Identify which cell holds the provided text, then report its (X, Y) central coordinate. 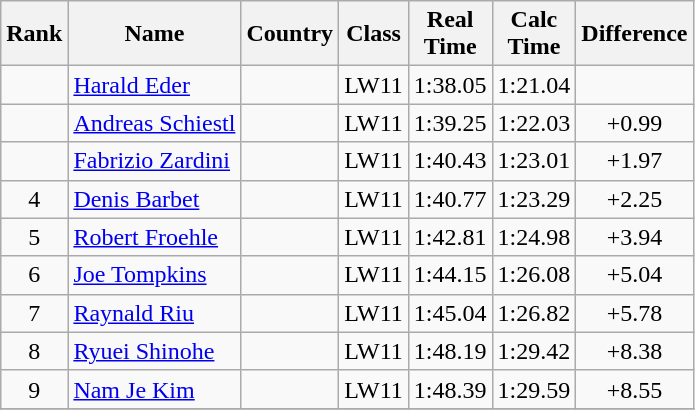
Joe Tompkins (154, 275)
+0.99 (634, 123)
1:24.98 (534, 237)
4 (34, 199)
1:42.81 (450, 237)
1:21.04 (534, 85)
Raynald Riu (154, 313)
1:38.05 (450, 85)
+8.38 (634, 351)
1:23.29 (534, 199)
Andreas Schiestl (154, 123)
RealTime (450, 34)
+1.97 (634, 161)
Nam Je Kim (154, 389)
+5.04 (634, 275)
1:40.43 (450, 161)
1:26.82 (534, 313)
8 (34, 351)
+5.78 (634, 313)
5 (34, 237)
Name (154, 34)
6 (34, 275)
9 (34, 389)
Harald Eder (154, 85)
7 (34, 313)
+3.94 (634, 237)
Rank (34, 34)
Class (374, 34)
Denis Barbet (154, 199)
CalcTime (534, 34)
Difference (634, 34)
Robert Froehle (154, 237)
+2.25 (634, 199)
1:29.42 (534, 351)
1:48.39 (450, 389)
1:23.01 (534, 161)
Ryuei Shinohe (154, 351)
Country (290, 34)
+8.55 (634, 389)
1:26.08 (534, 275)
1:40.77 (450, 199)
1:22.03 (534, 123)
Fabrizio Zardini (154, 161)
1:29.59 (534, 389)
1:39.25 (450, 123)
1:44.15 (450, 275)
1:48.19 (450, 351)
1:45.04 (450, 313)
